Scan for the cell matching the given text and deliver its (X, Y) coordinate at center. 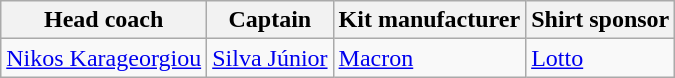
Macron (430, 58)
Shirt sponsor (600, 20)
Nikos Karageorgiou (104, 58)
Kit manufacturer (430, 20)
Silva Júnior (270, 58)
Lotto (600, 58)
Captain (270, 20)
Head coach (104, 20)
